Identify which cell holds the provided text, then report its [x, y] central coordinate. 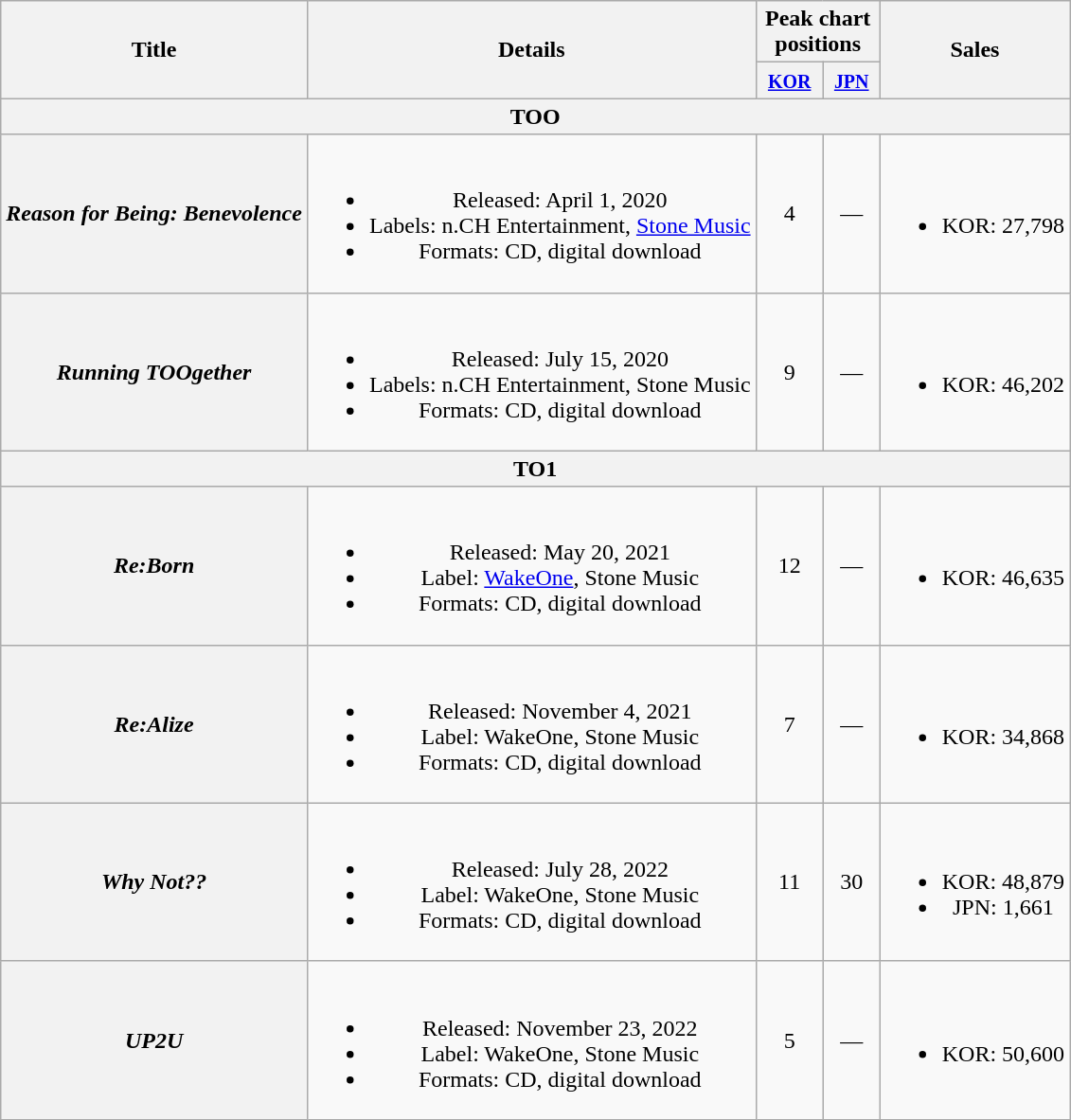
TO1 [536, 469]
UP2U [154, 1040]
Re:Alize [154, 723]
Title [154, 49]
KOR: 34,868 [974, 723]
KOR: 48,879JPN: 1,661 [974, 882]
11 [790, 882]
KOR: 46,635 [974, 566]
Released: November 23, 2022Label: WakeOne, Stone MusicFormats: CD, digital download [531, 1040]
Peak chart positions [818, 32]
JPN [851, 80]
KOR: 27,798 [974, 214]
4 [790, 214]
5 [790, 1040]
KOR: 46,202 [974, 371]
9 [790, 371]
7 [790, 723]
Sales [974, 49]
KOR: 50,600 [974, 1040]
Why Not?? [154, 882]
KOR [790, 80]
Released: July 28, 2022Label: WakeOne, Stone MusicFormats: CD, digital download [531, 882]
12 [790, 566]
Reason for Being: Benevolence [154, 214]
Re:Born [154, 566]
Released: April 1, 2020Labels: n.CH Entertainment, Stone MusicFormats: CD, digital download [531, 214]
Released: May 20, 2021Label: WakeOne, Stone MusicFormats: CD, digital download [531, 566]
TOO [536, 116]
Details [531, 49]
30 [851, 882]
Released: July 15, 2020Labels: n.CH Entertainment, Stone MusicFormats: CD, digital download [531, 371]
Released: November 4, 2021Label: WakeOne, Stone MusicFormats: CD, digital download [531, 723]
Running TOOgether [154, 371]
